Return (X, Y) of the center of cell containing provided text 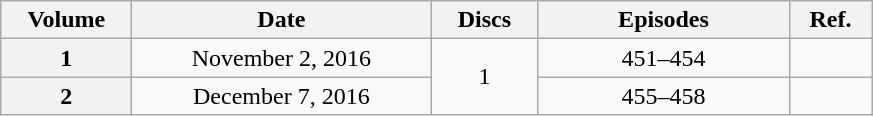
2 (66, 96)
451–454 (664, 58)
November 2, 2016 (282, 58)
455–458 (664, 96)
Episodes (664, 20)
Volume (66, 20)
Date (282, 20)
Discs (484, 20)
December 7, 2016 (282, 96)
Ref. (830, 20)
